Provide the [X, Y] coordinate of the cell's center where the given text is located.  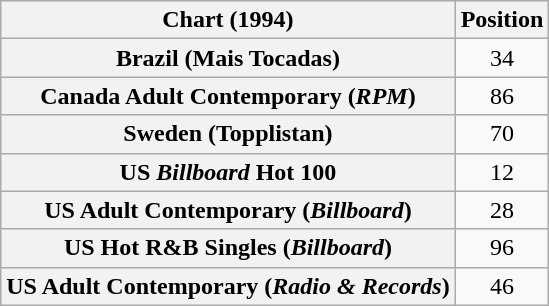
Position [502, 20]
34 [502, 58]
US Billboard Hot 100 [228, 172]
US Adult Contemporary (Billboard) [228, 210]
Sweden (Topplistan) [228, 134]
US Hot R&B Singles (Billboard) [228, 248]
Chart (1994) [228, 20]
70 [502, 134]
28 [502, 210]
US Adult Contemporary (Radio & Records) [228, 286]
86 [502, 96]
96 [502, 248]
Canada Adult Contemporary (RPM) [228, 96]
Brazil (Mais Tocadas) [228, 58]
46 [502, 286]
12 [502, 172]
